Extract the (X, Y) coordinate from the center of the cell holding the provided text.  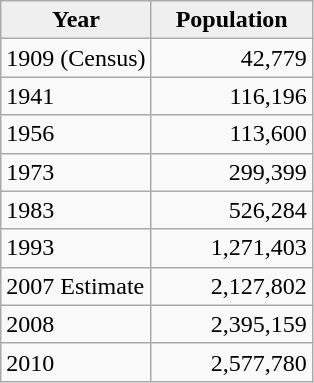
1983 (76, 210)
1956 (76, 134)
1993 (76, 248)
Population (232, 20)
2007 Estimate (76, 286)
113,600 (232, 134)
1,271,403 (232, 248)
2,127,802 (232, 286)
116,196 (232, 96)
Year (76, 20)
1909 (Census) (76, 58)
1941 (76, 96)
1973 (76, 172)
526,284 (232, 210)
2,395,159 (232, 324)
299,399 (232, 172)
2008 (76, 324)
2,577,780 (232, 362)
42,779 (232, 58)
2010 (76, 362)
